Output the [X, Y] coordinate of the center of the cell containing the given text.  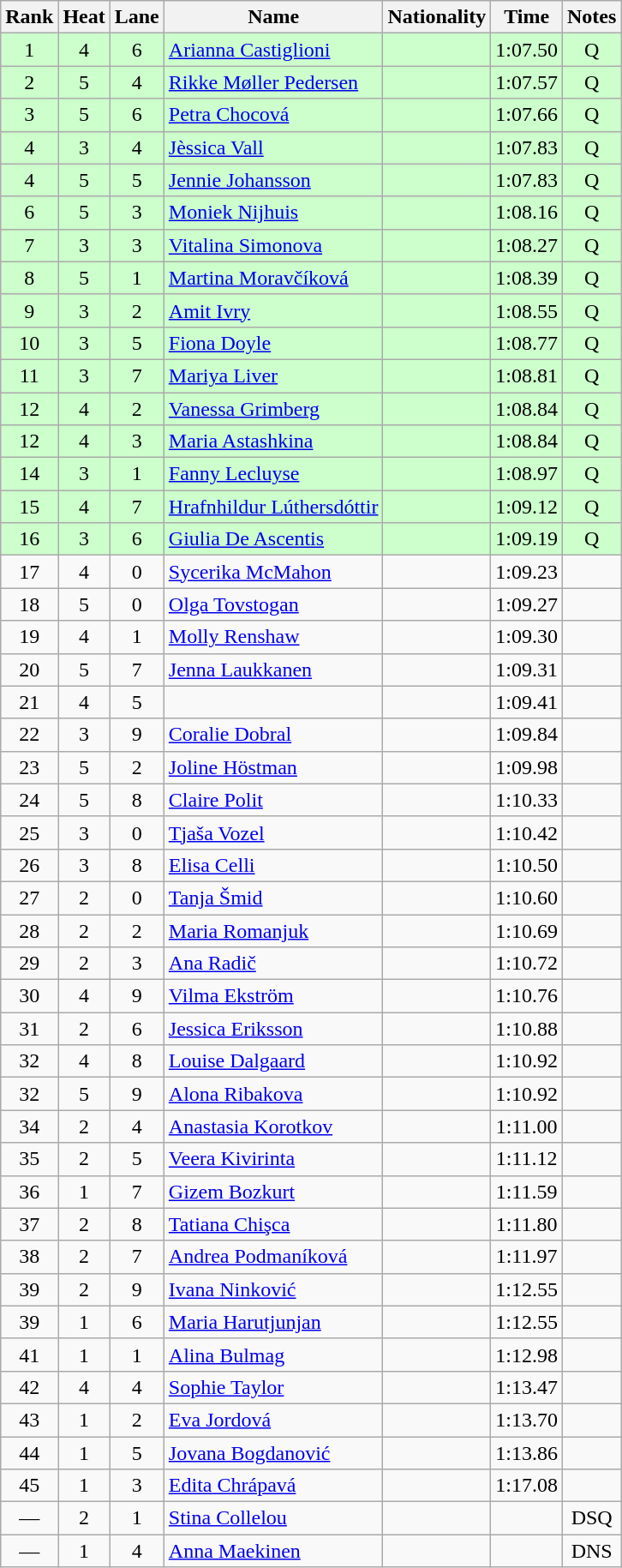
31 [29, 1029]
Maria Astashkina [273, 442]
20 [29, 670]
Sycerika McMahon [273, 572]
Molly Renshaw [273, 637]
Ana Radič [273, 964]
1:10.76 [527, 996]
26 [29, 865]
1:09.31 [527, 670]
1:11.59 [527, 1192]
1:10.42 [527, 832]
1:08.16 [527, 213]
1:09.23 [527, 572]
1:11.00 [527, 1126]
41 [29, 1355]
1:09.30 [527, 637]
Amit Ivry [273, 310]
Olga Tovstogan [273, 604]
28 [29, 930]
1:08.55 [527, 310]
Tanja Šmid [273, 898]
37 [29, 1224]
34 [29, 1126]
Notes [591, 17]
1:08.39 [527, 278]
44 [29, 1453]
Vilma Ekström [273, 996]
Time [527, 17]
Vitalina Simonova [273, 245]
22 [29, 735]
Petra Chocová [273, 115]
Elisa Celli [273, 865]
19 [29, 637]
1:11.80 [527, 1224]
25 [29, 832]
45 [29, 1486]
1:09.19 [527, 539]
1:08.27 [527, 245]
Alona Ribakova [273, 1094]
30 [29, 996]
Jennie Johansson [273, 180]
24 [29, 800]
Gizem Bozkurt [273, 1192]
Moniek Nijhuis [273, 213]
Joline Höstman [273, 767]
29 [29, 964]
23 [29, 767]
Martina Moravčíková [273, 278]
Nationality [437, 17]
Fanny Lecluyse [273, 474]
1:08.81 [527, 375]
Sophie Taylor [273, 1387]
Edita Chrápavá [273, 1486]
1:09.41 [527, 702]
10 [29, 343]
DNS [591, 1551]
Anastasia Korotkov [273, 1126]
1:08.77 [527, 343]
Alina Bulmag [273, 1355]
Fiona Doyle [273, 343]
Heat [84, 17]
1:10.33 [527, 800]
Vanessa Grimberg [273, 409]
1:10.72 [527, 964]
DSQ [591, 1518]
1:08.97 [527, 474]
Mariya Liver [273, 375]
38 [29, 1257]
1:09.98 [527, 767]
18 [29, 604]
11 [29, 375]
Name [273, 17]
Jenna Laukkanen [273, 670]
1:13.86 [527, 1453]
Tjaša Vozel [273, 832]
14 [29, 474]
1:11.12 [527, 1159]
1:07.50 [527, 50]
1:07.57 [527, 82]
Hrafnhildur Lúthersdóttir [273, 507]
1:11.97 [527, 1257]
35 [29, 1159]
43 [29, 1420]
1:09.84 [527, 735]
27 [29, 898]
21 [29, 702]
Jovana Bogdanović [273, 1453]
Louise Dalgaard [273, 1061]
16 [29, 539]
Maria Harutjunjan [273, 1322]
1:13.70 [527, 1420]
Stina Collelou [273, 1518]
Anna Maekinen [273, 1551]
Jessica Eriksson [273, 1029]
1:12.98 [527, 1355]
Arianna Castiglioni [273, 50]
Lane [137, 17]
1:17.08 [527, 1486]
36 [29, 1192]
Andrea Podmaníková [273, 1257]
15 [29, 507]
1:10.60 [527, 898]
1:13.47 [527, 1387]
Veera Kivirinta [273, 1159]
42 [29, 1387]
Coralie Dobral [273, 735]
Rikke Møller Pedersen [273, 82]
1:10.50 [527, 865]
Claire Polit [273, 800]
Eva Jordová [273, 1420]
Giulia De Ascentis [273, 539]
1:09.12 [527, 507]
17 [29, 572]
Tatiana Chişca [273, 1224]
1:07.66 [527, 115]
1:10.69 [527, 930]
Maria Romanjuk [273, 930]
1:09.27 [527, 604]
Ivana Ninković [273, 1289]
Jèssica Vall [273, 147]
1:10.88 [527, 1029]
Rank [29, 17]
